Find where the given text appears and provide that cell's center as [X, Y] coordinate. 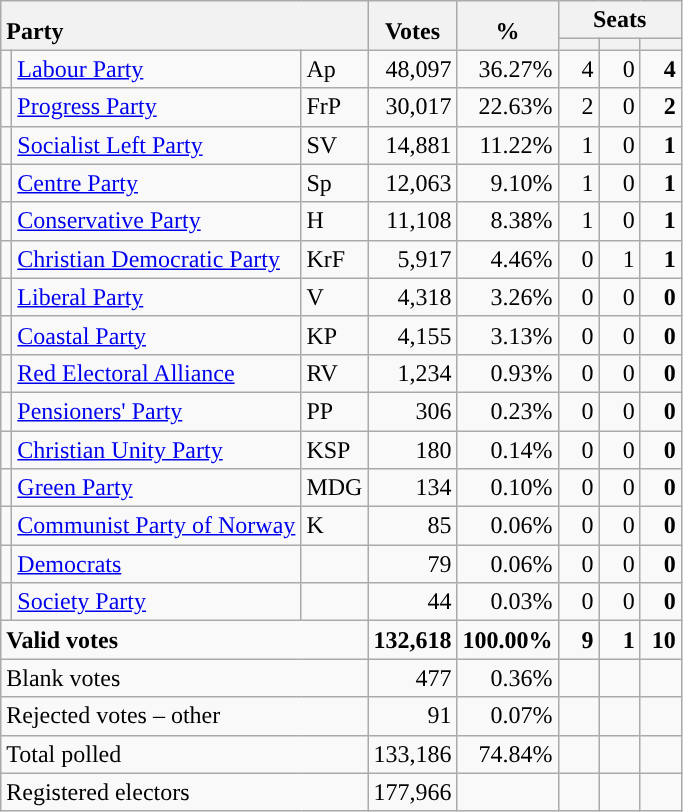
Socialist Left Party [156, 145]
0.36% [508, 678]
477 [412, 678]
Pensioners' Party [156, 411]
134 [412, 488]
% [508, 26]
30,017 [412, 107]
PP [334, 411]
Party [184, 26]
K [334, 526]
180 [412, 449]
Centre Party [156, 183]
Coastal Party [156, 335]
11,108 [412, 221]
48,097 [412, 69]
Liberal Party [156, 297]
91 [412, 716]
1,234 [412, 373]
Votes [412, 26]
0.14% [508, 449]
KSP [334, 449]
Christian Democratic Party [156, 259]
100.00% [508, 640]
Registered electors [184, 792]
79 [412, 564]
12,063 [412, 183]
Christian Unity Party [156, 449]
V [334, 297]
SV [334, 145]
306 [412, 411]
44 [412, 602]
0.03% [508, 602]
36.27% [508, 69]
22.63% [508, 107]
H [334, 221]
Ap [334, 69]
Blank votes [184, 678]
8.38% [508, 221]
3.26% [508, 297]
FrP [334, 107]
9 [578, 640]
Progress Party [156, 107]
10 [660, 640]
Democrats [156, 564]
Society Party [156, 602]
Conservative Party [156, 221]
MDG [334, 488]
4,318 [412, 297]
74.84% [508, 754]
5,917 [412, 259]
4.46% [508, 259]
0.23% [508, 411]
3.13% [508, 335]
133,186 [412, 754]
4,155 [412, 335]
KrF [334, 259]
0.10% [508, 488]
Seats [620, 20]
Total polled [184, 754]
Green Party [156, 488]
KP [334, 335]
RV [334, 373]
11.22% [508, 145]
Red Electoral Alliance [156, 373]
0.93% [508, 373]
Sp [334, 183]
Communist Party of Norway [156, 526]
9.10% [508, 183]
0.07% [508, 716]
14,881 [412, 145]
Labour Party [156, 69]
85 [412, 526]
Valid votes [184, 640]
Rejected votes – other [184, 716]
132,618 [412, 640]
177,966 [412, 792]
